Output the [x, y] coordinate of the center of the cell containing the given text.  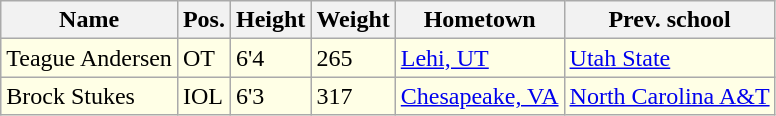
Hometown [480, 20]
Name [90, 20]
North Carolina A&T [670, 96]
Weight [353, 20]
6'3 [270, 96]
OT [204, 58]
317 [353, 96]
6'4 [270, 58]
265 [353, 58]
Chesapeake, VA [480, 96]
Brock Stukes [90, 96]
Prev. school [670, 20]
IOL [204, 96]
Utah State [670, 58]
Height [270, 20]
Lehi, UT [480, 58]
Teague Andersen [90, 58]
Pos. [204, 20]
